Detect which cell encompasses the target text, then output its (X, Y) center coordinate. 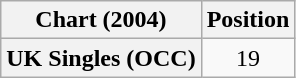
Position (248, 20)
UK Singles (OCC) (101, 58)
19 (248, 58)
Chart (2004) (101, 20)
